Capture the cell that displays the provided text and extract its (X, Y) central coordinate. 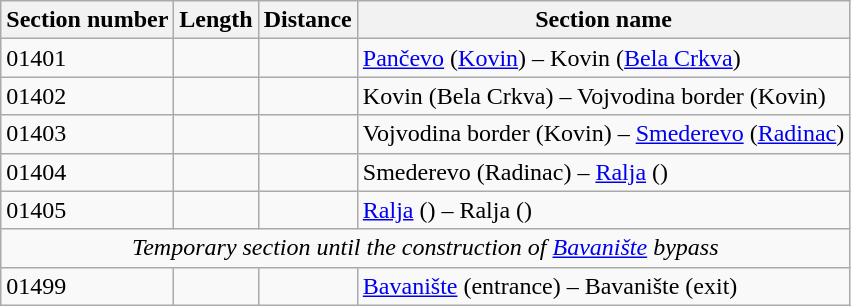
01405 (88, 210)
01401 (88, 58)
Pančevo (Kovin) – Kovin (Bela Crkva) (604, 58)
Section name (604, 20)
Section number (88, 20)
Vojvodina border (Kovin) – Smederevo (Radinac) (604, 134)
Distance (308, 20)
01499 (88, 286)
Smederevo (Radinac) – Ralja () (604, 172)
Length (216, 20)
01402 (88, 96)
01404 (88, 172)
Bavanište (entrance) – Bavanište (exit) (604, 286)
Temporary section until the construction of Bavanište bypass (426, 248)
Ralja () – Ralja () (604, 210)
Kovin (Bela Crkva) – Vojvodina border (Kovin) (604, 96)
01403 (88, 134)
